Find where the given text appears and provide that cell's center as (x, y) coordinate. 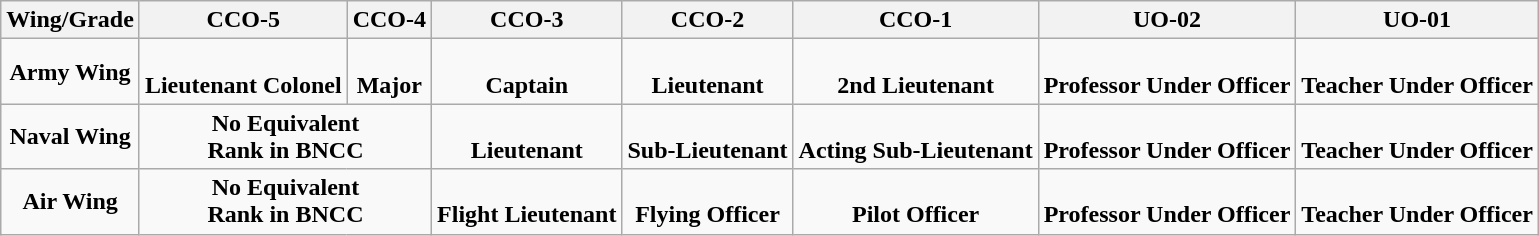
CCO-2 (708, 20)
CCO-4 (389, 20)
Flying Officer (708, 202)
Naval Wing (70, 136)
UO-01 (1418, 20)
UO-02 (1167, 20)
Flight Lieutenant (527, 202)
Captain (527, 72)
2nd Lieutenant (916, 72)
Wing/Grade (70, 20)
Acting Sub-Lieutenant (916, 136)
CCO-3 (527, 20)
Air Wing (70, 202)
CCO-1 (916, 20)
Army Wing (70, 72)
Major (389, 72)
Sub-Lieutenant (708, 136)
Lieutenant Colonel (243, 72)
Pilot Officer (916, 202)
CCO-5 (243, 20)
